Find where the given text appears and provide that cell's center as (X, Y) coordinate. 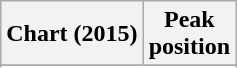
Chart (2015) (72, 34)
Peakposition (189, 34)
